Return (X, Y) of the center of cell containing provided text 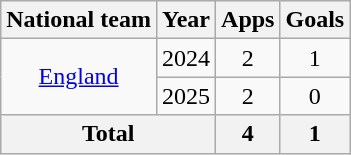
2025 (186, 96)
0 (315, 96)
Total (108, 134)
Goals (315, 20)
2024 (186, 58)
Apps (248, 20)
National team (79, 20)
4 (248, 134)
England (79, 77)
Year (186, 20)
